For the text-containing cell, return its midpoint in [X, Y] coordinate format. 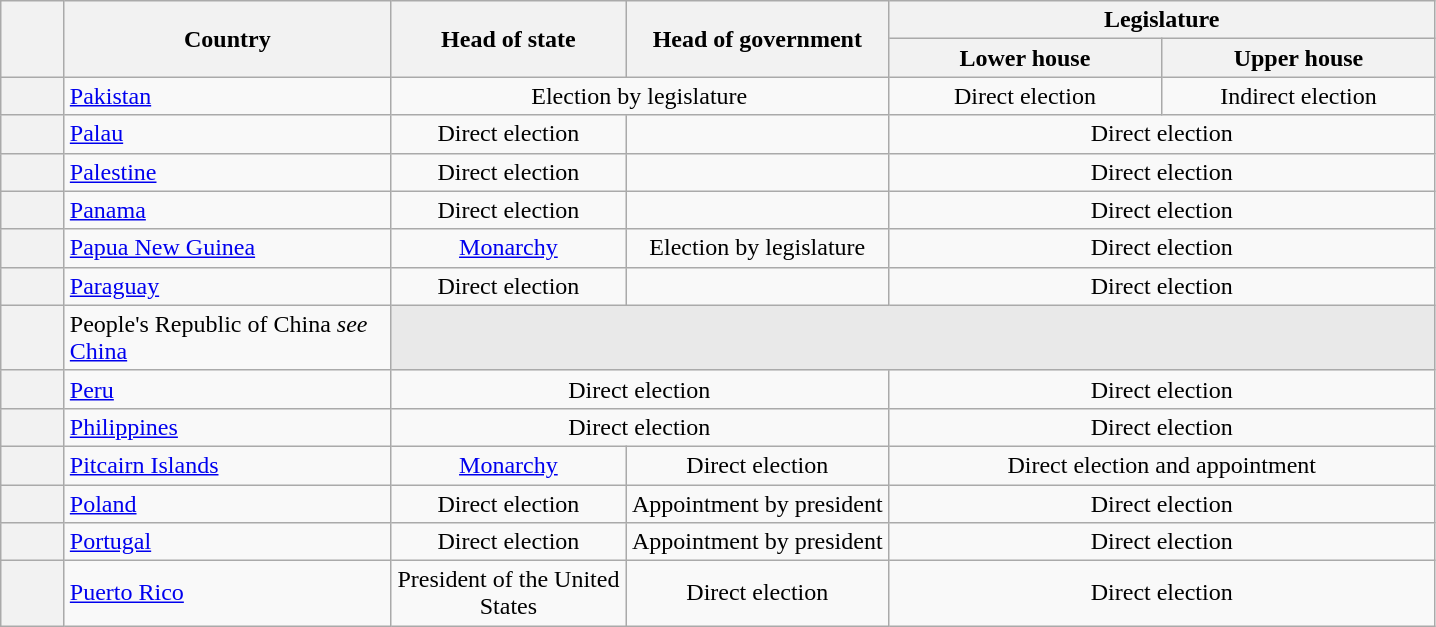
Poland [227, 503]
Portugal [227, 542]
Puerto Rico [227, 594]
People's Republic of China see China [227, 338]
Country [227, 39]
Lower house [1025, 58]
Pakistan [227, 96]
Indirect election [1299, 96]
Panama [227, 210]
Philippines [227, 427]
Upper house [1299, 58]
Palau [227, 134]
Pitcairn Islands [227, 465]
Legislature [1162, 20]
President of the United States [508, 594]
Papua New Guinea [227, 248]
Head of government [757, 39]
Paraguay [227, 286]
Head of state [508, 39]
Direct election and appointment [1162, 465]
Peru [227, 389]
Palestine [227, 172]
